Locate the cell with the specified text and output its [X, Y] center coordinate. 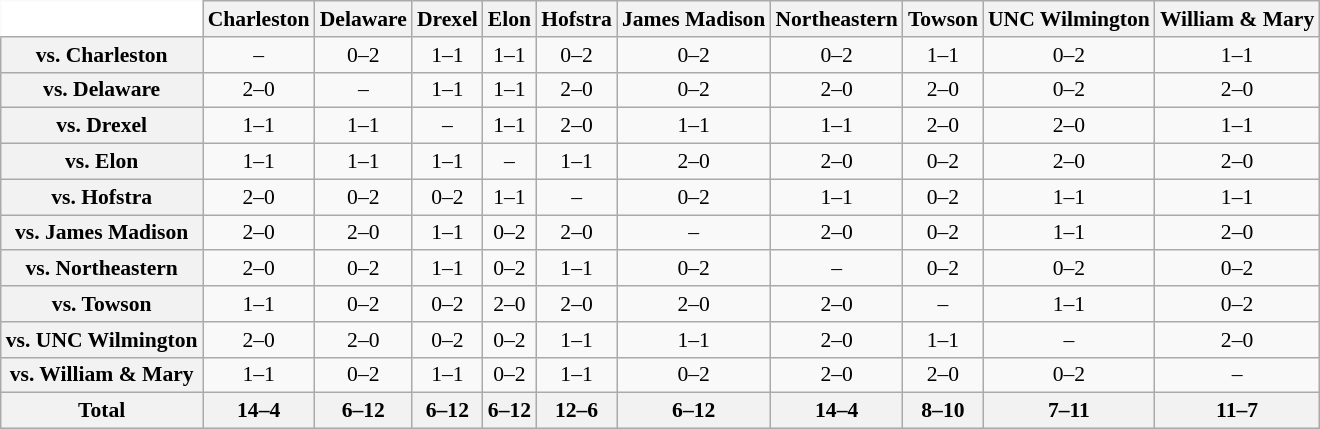
vs. William & Mary [102, 375]
vs. Delaware [102, 90]
vs. James Madison [102, 233]
8–10 [943, 411]
Hofstra [576, 19]
vs. Drexel [102, 126]
William & Mary [1237, 19]
Elon [510, 19]
Delaware [364, 19]
vs. Elon [102, 162]
vs. Charleston [102, 55]
vs. UNC Wilmington [102, 340]
James Madison [694, 19]
Total [102, 411]
UNC Wilmington [1069, 19]
Charleston [259, 19]
11–7 [1237, 411]
vs. Towson [102, 304]
Towson [943, 19]
12–6 [576, 411]
Drexel [448, 19]
Northeastern [836, 19]
7–11 [1069, 411]
vs. Northeastern [102, 269]
vs. Hofstra [102, 197]
